Search for the cell housing the specified text and yield its [x, y] center coordinate. 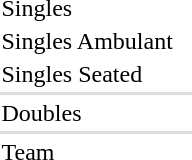
Doubles [87, 113]
Singles Ambulant [87, 41]
Singles Seated [87, 74]
